Extract the (X, Y) coordinate from the center of the cell holding the provided text.  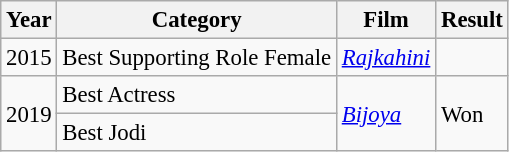
Best Supporting Role Female (197, 58)
Best Jodi (197, 133)
Year (29, 20)
Film (386, 20)
Category (197, 20)
2019 (29, 114)
Result (472, 20)
Bijoya (386, 114)
Won (472, 114)
Best Actress (197, 95)
Rajkahini (386, 58)
2015 (29, 58)
